Locate the cell with the specified text and output its (x, y) center coordinate. 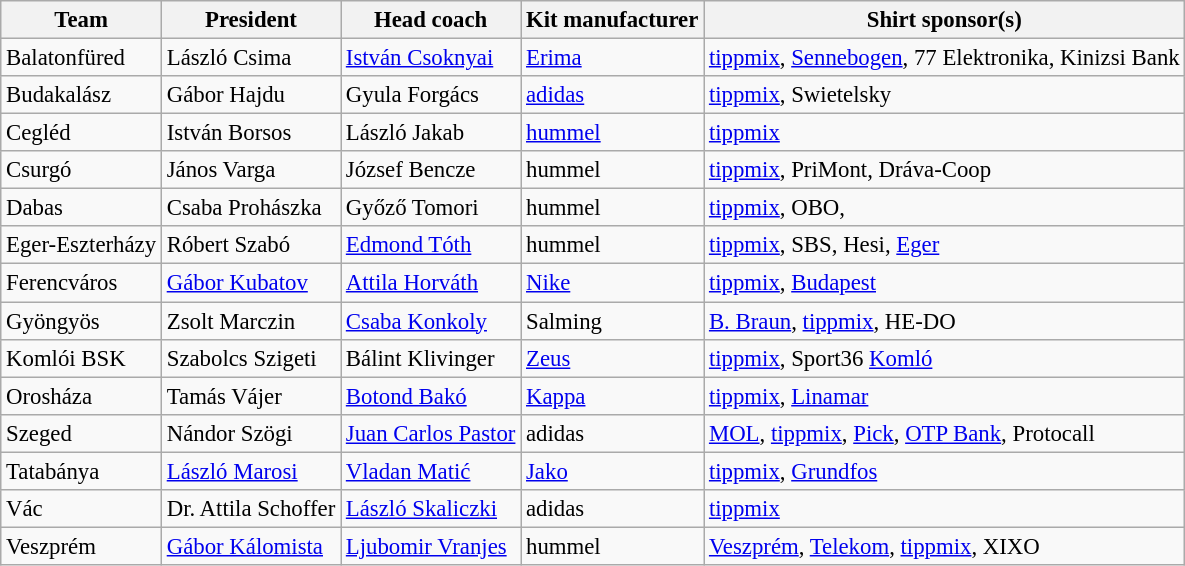
Team (82, 20)
István Csoknyai (431, 58)
Zsolt Marczin (250, 321)
tippmix, OBO, (944, 208)
Ferencváros (82, 283)
tippmix, Linamar (944, 396)
László Csima (250, 58)
Gábor Hajdu (250, 95)
János Varga (250, 170)
Vác (82, 509)
Szabolcs Szigeti (250, 358)
Botond Bakó (431, 396)
Veszprém (82, 546)
Dabas (82, 208)
Dr. Attila Schoffer (250, 509)
Csaba Konkoly (431, 321)
tippmix, Sennebogen, 77 Elektronika, Kinizsi Bank (944, 58)
tippmix, Swietelsky (944, 95)
tippmix, Budapest (944, 283)
Tamás Vájer (250, 396)
Veszprém, Telekom, tippmix, XIXO (944, 546)
Bálint Klivinger (431, 358)
tippmix, Sport36 Komló (944, 358)
Kappa (612, 396)
Gábor Kálomista (250, 546)
Jako (612, 471)
Eger-Eszterházy (82, 245)
Cegléd (82, 133)
Head coach (431, 20)
László Skaliczki (431, 509)
Gyöngyös (82, 321)
Róbert Szabó (250, 245)
István Borsos (250, 133)
Budakalász (82, 95)
tippmix, SBS, Hesi, Eger (944, 245)
tippmix, Grundfos (944, 471)
Csurgó (82, 170)
President (250, 20)
Salming (612, 321)
Győző Tomori (431, 208)
tippmix, PriMont, Dráva-Coop (944, 170)
Ljubomir Vranjes (431, 546)
B. Braun, tippmix, HE-DO (944, 321)
Komlói BSK (82, 358)
Nike (612, 283)
László Marosi (250, 471)
Szeged (82, 433)
MOL, tippmix, Pick, OTP Bank, Protocall (944, 433)
Balatonfüred (82, 58)
Nándor Szögi (250, 433)
Csaba Prohászka (250, 208)
Shirt sponsor(s) (944, 20)
Kit manufacturer (612, 20)
Erima (612, 58)
Juan Carlos Pastor (431, 433)
László Jakab (431, 133)
Gábor Kubatov (250, 283)
Orosháza (82, 396)
Zeus (612, 358)
Edmond Tóth (431, 245)
Vladan Matić (431, 471)
József Bencze (431, 170)
Gyula Forgács (431, 95)
Tatabánya (82, 471)
Attila Horváth (431, 283)
